Output the [x, y] coordinate of the center of the cell containing the given text.  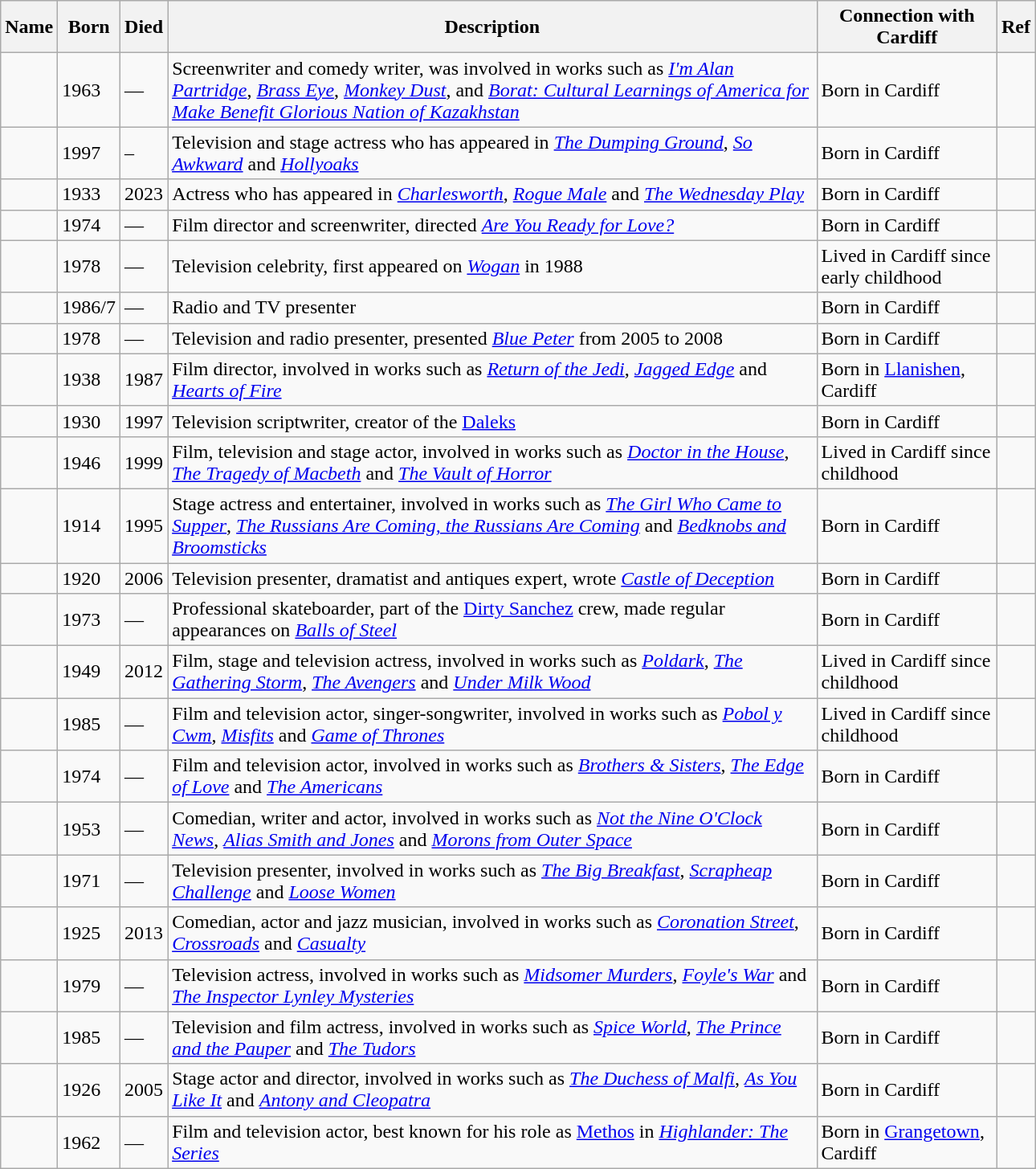
1995 [145, 525]
Born in Llanishen, Cardiff [907, 379]
1986/7 [89, 308]
2012 [145, 672]
Film, television and stage actor, involved in works such as Doctor in the House, The Tragedy of Macbeth and The Vault of Horror [492, 463]
1953 [89, 829]
Born [89, 27]
1962 [89, 1142]
1914 [89, 525]
Television scriptwriter, creator of the Daleks [492, 421]
1963 [89, 90]
Comedian, writer and actor, involved in works such as Not the Nine O'Clock News, Alias Smith and Jones and Morons from Outer Space [492, 829]
Ref [1015, 27]
Description [492, 27]
Television presenter, involved in works such as The Big Breakfast, Scrapheap Challenge and Loose Women [492, 881]
Television celebrity, first appeared on Wogan in 1988 [492, 267]
1926 [89, 1089]
1933 [89, 194]
1987 [145, 379]
Film director, involved in works such as Return of the Jedi, Jagged Edge and Hearts of Fire [492, 379]
Born in Grangetown, Cardiff [907, 1142]
2013 [145, 934]
– [145, 153]
Television actress, involved in works such as Midsomer Murders, Foyle's War and The Inspector Lynley Mysteries [492, 985]
1971 [89, 881]
Radio and TV presenter [492, 308]
Television and film actress, involved in works such as Spice World, The Prince and the Pauper and The Tudors [492, 1038]
1946 [89, 463]
Film director and screenwriter, directed Are You Ready for Love? [492, 225]
1949 [89, 672]
1930 [89, 421]
Film, stage and television actress, involved in works such as Poldark, The Gathering Storm, The Avengers and Under Milk Wood [492, 672]
Film and television actor, involved in works such as Brothers & Sisters, The Edge of Love and The Americans [492, 776]
Connection with Cardiff [907, 27]
Comedian, actor and jazz musician, involved in works such as Coronation Street, Crossroads and Casualty [492, 934]
Television presenter, dramatist and antiques expert, wrote Castle of Deception [492, 578]
Stage actor and director, involved in works such as The Duchess of Malfi, As You Like It and Antony and Cleopatra [492, 1089]
1979 [89, 985]
1920 [89, 578]
Film and television actor, best known for his role as Methos in Highlander: The Series [492, 1142]
1999 [145, 463]
Died [145, 27]
Television and stage actress who has appeared in The Dumping Ground, So Awkward and Hollyoaks [492, 153]
2006 [145, 578]
Professional skateboarder, part of the Dirty Sanchez crew, made regular appearances on Balls of Steel [492, 620]
2005 [145, 1089]
1925 [89, 934]
1938 [89, 379]
Television and radio presenter, presented Blue Peter from 2005 to 2008 [492, 338]
2023 [145, 194]
Actress who has appeared in Charlesworth, Rogue Male and The Wednesday Play [492, 194]
1973 [89, 620]
Name [29, 27]
Film and television actor, singer-songwriter, involved in works such as Pobol y Cwm, Misfits and Game of Thrones [492, 725]
Lived in Cardiff since early childhood [907, 267]
